Extract the (X, Y) coordinate from the center of the cell holding the provided text.  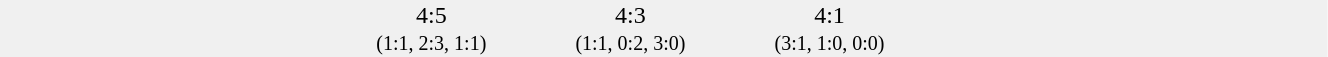
4:1(3:1, 1:0, 0:0) (830, 28)
4:5(1:1, 2:3, 1:1) (432, 28)
4:3(1:1, 0:2, 3:0) (630, 28)
